Capture the cell that displays the provided text and extract its [X, Y] central coordinate. 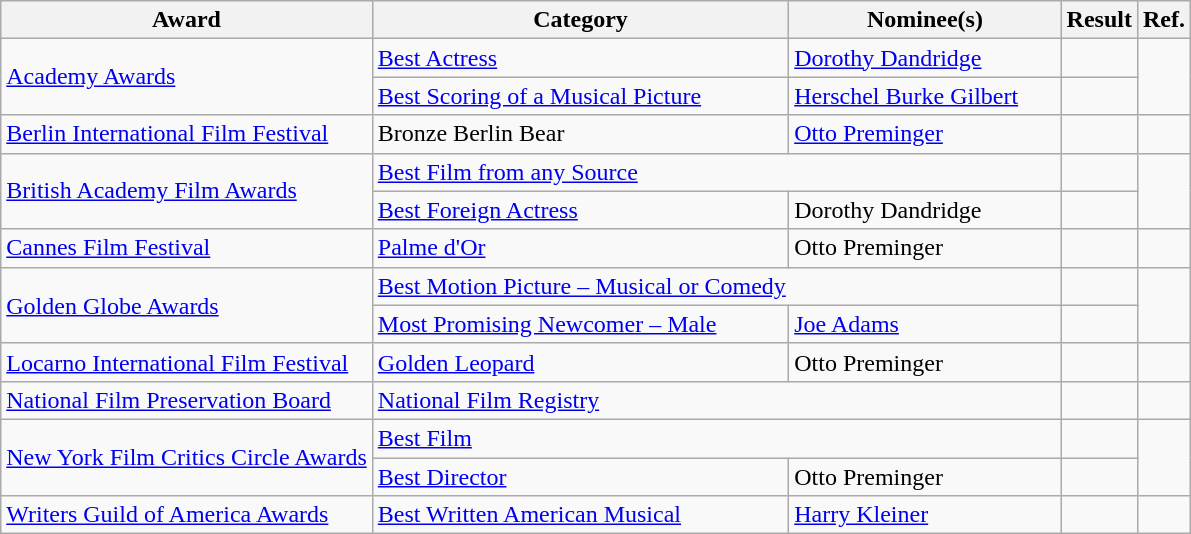
Cannes Film Festival [187, 248]
Best Scoring of a Musical Picture [580, 96]
Best Actress [580, 58]
Harry Kleiner [925, 515]
Category [580, 20]
Palme d'Or [580, 248]
Best Written American Musical [580, 515]
Academy Awards [187, 77]
Berlin International Film Festival [187, 134]
Herschel Burke Gilbert [925, 96]
Award [187, 20]
Joe Adams [925, 324]
Best Film [716, 438]
National Film Registry [716, 400]
Bronze Berlin Bear [580, 134]
British Academy Film Awards [187, 191]
Best Foreign Actress [580, 210]
Result [1099, 20]
Nominee(s) [925, 20]
Locarno International Film Festival [187, 362]
Most Promising Newcomer – Male [580, 324]
Golden Globe Awards [187, 305]
Ref. [1164, 20]
Best Director [580, 477]
Best Motion Picture – Musical or Comedy [716, 286]
Best Film from any Source [716, 172]
Golden Leopard [580, 362]
Writers Guild of America Awards [187, 515]
National Film Preservation Board [187, 400]
New York Film Critics Circle Awards [187, 457]
